Extract the [X, Y] coordinate from the center of the cell holding the provided text.  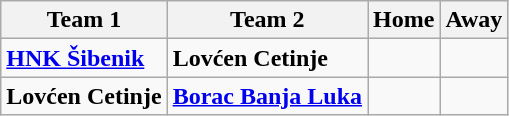
Team 1 [84, 20]
Home [404, 20]
HNK Šibenik [84, 58]
Away [474, 20]
Borac Banja Luka [267, 96]
Team 2 [267, 20]
